Provide the (x, y) coordinate of the cell's center where the given text is located.  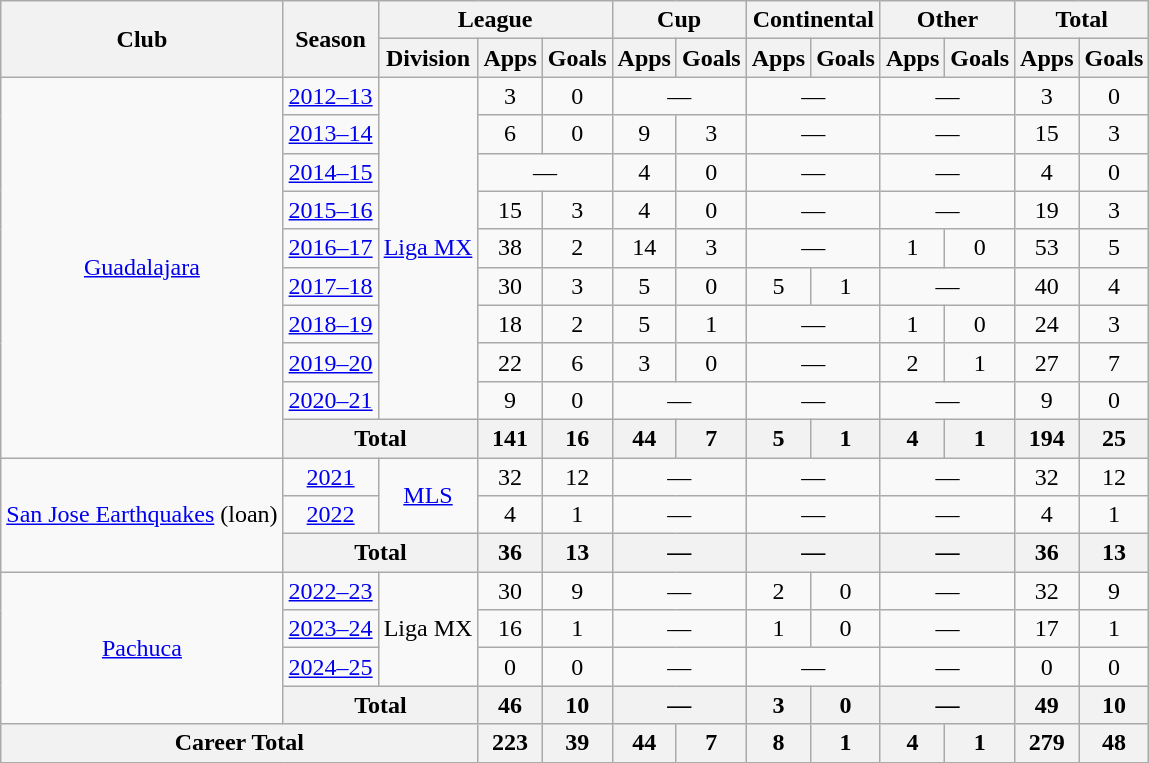
279 (1047, 743)
2021 (330, 477)
2016–17 (330, 248)
194 (1047, 438)
53 (1047, 248)
Division (428, 58)
Season (330, 39)
2022–23 (330, 591)
46 (510, 705)
2020–21 (330, 400)
Pachuca (142, 648)
2019–20 (330, 362)
38 (510, 248)
2022 (330, 515)
27 (1047, 362)
MLS (428, 496)
24 (1047, 324)
141 (510, 438)
8 (778, 743)
22 (510, 362)
14 (644, 248)
39 (577, 743)
48 (1114, 743)
2018–19 (330, 324)
223 (510, 743)
17 (1047, 629)
25 (1114, 438)
Other (947, 20)
Club (142, 39)
2012–13 (330, 96)
League (495, 20)
2014–15 (330, 172)
2013–14 (330, 134)
2023–24 (330, 629)
San Jose Earthquakes (loan) (142, 515)
2024–25 (330, 667)
19 (1047, 210)
40 (1047, 286)
Continental (813, 20)
2017–18 (330, 286)
Guadalajara (142, 268)
2015–16 (330, 210)
Career Total (240, 743)
49 (1047, 705)
Cup (679, 20)
18 (510, 324)
